For the text-containing cell, return its midpoint in (x, y) coordinate format. 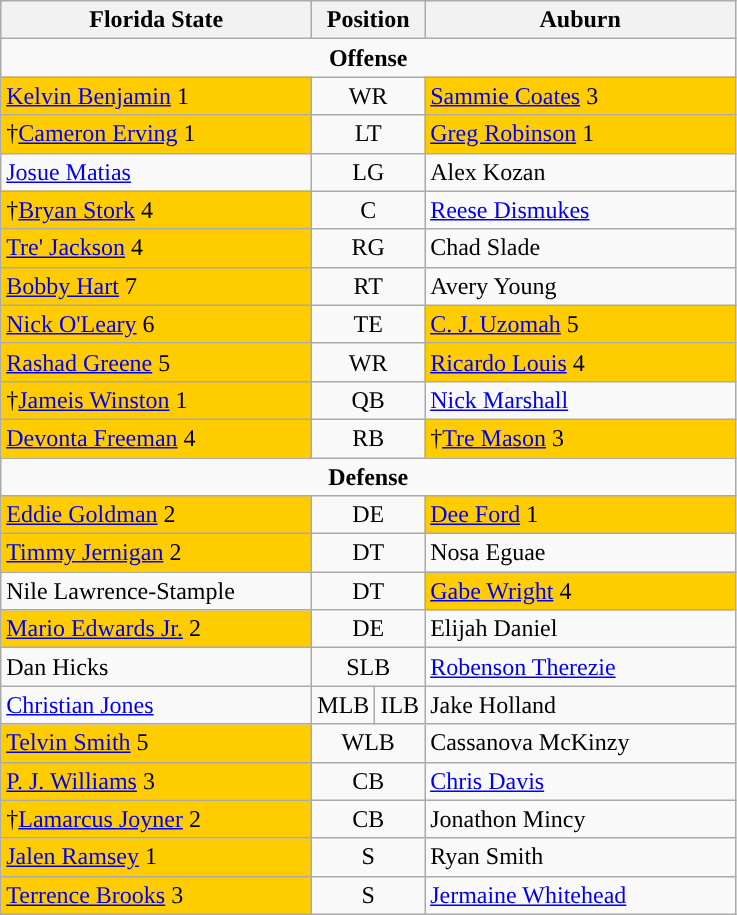
Nosa Eguae (580, 553)
Nick O'Leary 6 (156, 324)
TE (368, 324)
Telvin Smith 5 (156, 743)
RB (368, 438)
P. J. Williams 3 (156, 781)
C (368, 210)
†Lamarcus Joyner 2 (156, 819)
Dan Hicks (156, 667)
†Jameis Winston 1 (156, 400)
Eddie Goldman 2 (156, 515)
Defense (368, 477)
Reese Dismukes (580, 210)
RT (368, 286)
Dee Ford 1 (580, 515)
Nick Marshall (580, 400)
Cassanova McKinzy (580, 743)
Jermaine Whitehead (580, 895)
†Tre Mason 3 (580, 438)
Christian Jones (156, 705)
Jonathon Mincy (580, 819)
†Bryan Stork 4 (156, 210)
Position (368, 20)
Chad Slade (580, 248)
Ryan Smith (580, 857)
QB (368, 400)
RG (368, 248)
Avery Young (580, 286)
Florida State (156, 20)
Jake Holland (580, 705)
†Cameron Erving 1 (156, 134)
C. J. Uzomah 5 (580, 324)
Timmy Jernigan 2 (156, 553)
Elijah Daniel (580, 629)
Offense (368, 58)
LT (368, 134)
Alex Kozan (580, 172)
Kelvin Benjamin 1 (156, 96)
Tre' Jackson 4 (156, 248)
Sammie Coates 3 (580, 96)
LG (368, 172)
Nile Lawrence-Stample (156, 591)
Chris Davis (580, 781)
Jalen Ramsey 1 (156, 857)
Greg Robinson 1 (580, 134)
Rashad Greene 5 (156, 362)
Auburn (580, 20)
Ricardo Louis 4 (580, 362)
Gabe Wright 4 (580, 591)
ILB (400, 705)
MLB (344, 705)
Robenson Therezie (580, 667)
Bobby Hart 7 (156, 286)
SLB (368, 667)
Josue Matias (156, 172)
WLB (368, 743)
Mario Edwards Jr. 2 (156, 629)
Devonta Freeman 4 (156, 438)
Terrence Brooks 3 (156, 895)
